Return [X, Y] of the center of cell containing provided text 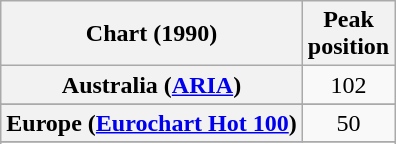
50 [348, 123]
102 [348, 85]
Chart (1990) [152, 34]
Australia (ARIA) [152, 85]
Europe (Eurochart Hot 100) [152, 123]
Peakposition [348, 34]
